Pinpoint the cell where the given text exists, returning its [x, y] midpoint coordinate. 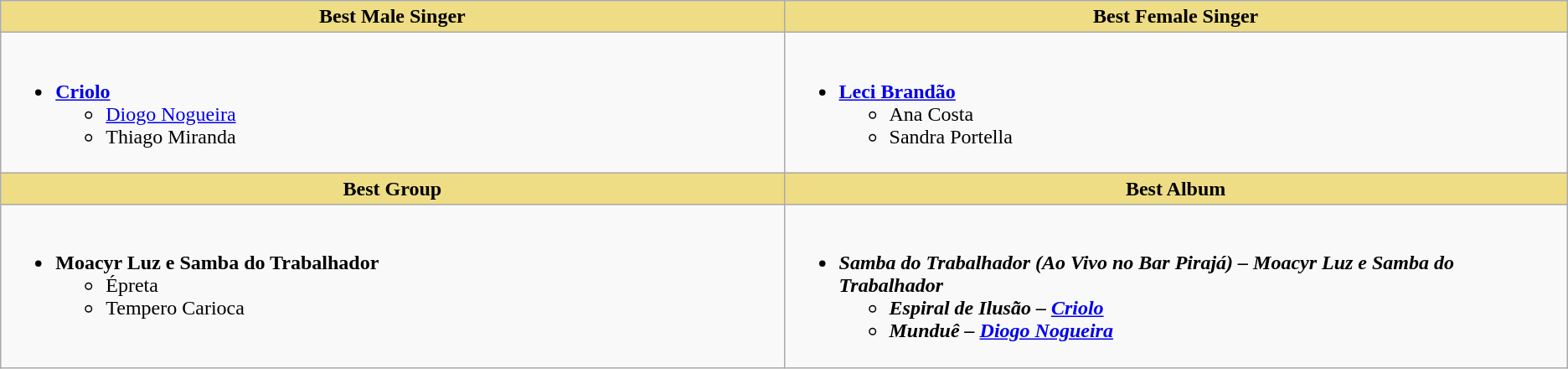
Best Male Singer [392, 17]
Leci BrandãoAna CostaSandra Portella [1176, 102]
CrioloDiogo NogueiraThiago Miranda [392, 102]
Best Album [1176, 189]
Moacyr Luz e Samba do TrabalhadorÉpretaTempero Carioca [392, 286]
Best Group [392, 189]
Best Female Singer [1176, 17]
Samba do Trabalhador (Ao Vivo no Bar Pirajá) – Moacyr Luz e Samba do TrabalhadorEspiral de Ilusão – CrioloMunduê – Diogo Nogueira [1176, 286]
